Scan for the cell matching the given text and deliver its (x, y) coordinate at center. 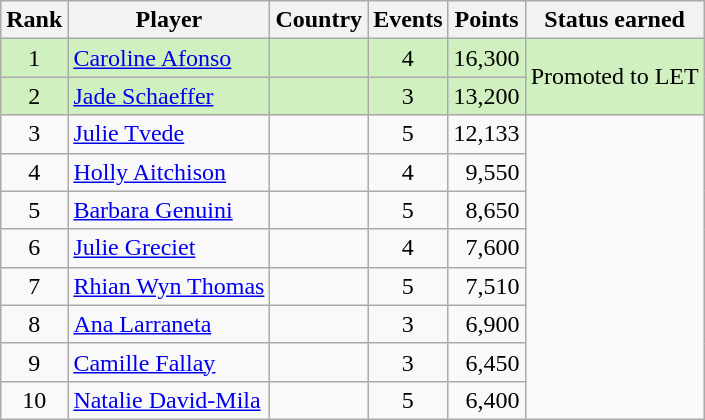
8 (34, 324)
6 (34, 248)
13,200 (486, 96)
Camille Fallay (169, 362)
7 (34, 286)
8,650 (486, 210)
Natalie David-Mila (169, 400)
7,600 (486, 248)
7,510 (486, 286)
Promoted to LET (614, 77)
Jade Schaeffer (169, 96)
Barbara Genuini (169, 210)
Julie Tvede (169, 134)
Events (408, 20)
Player (169, 20)
Points (486, 20)
Ana Larraneta (169, 324)
6,450 (486, 362)
Rank (34, 20)
1 (34, 58)
Status earned (614, 20)
Holly Aitchison (169, 172)
Caroline Afonso (169, 58)
6,900 (486, 324)
10 (34, 400)
6,400 (486, 400)
9 (34, 362)
2 (34, 96)
16,300 (486, 58)
12,133 (486, 134)
Rhian Wyn Thomas (169, 286)
Julie Greciet (169, 248)
9,550 (486, 172)
Country (319, 20)
